Scan for the cell matching the given text and deliver its [x, y] coordinate at center. 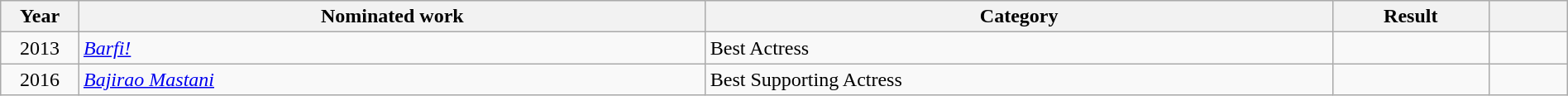
Category [1019, 17]
2013 [40, 48]
Bajirao Mastani [392, 79]
2016 [40, 79]
Best Actress [1019, 48]
Year [40, 17]
Barfi! [392, 48]
Result [1411, 17]
Best Supporting Actress [1019, 79]
Nominated work [392, 17]
